Output the [x, y] coordinate of the center of the cell containing the given text.  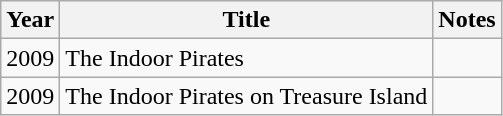
The Indoor Pirates on Treasure Island [246, 96]
Title [246, 20]
Year [30, 20]
The Indoor Pirates [246, 58]
Notes [467, 20]
